Extract the [X, Y] coordinate from the center of the cell holding the provided text.  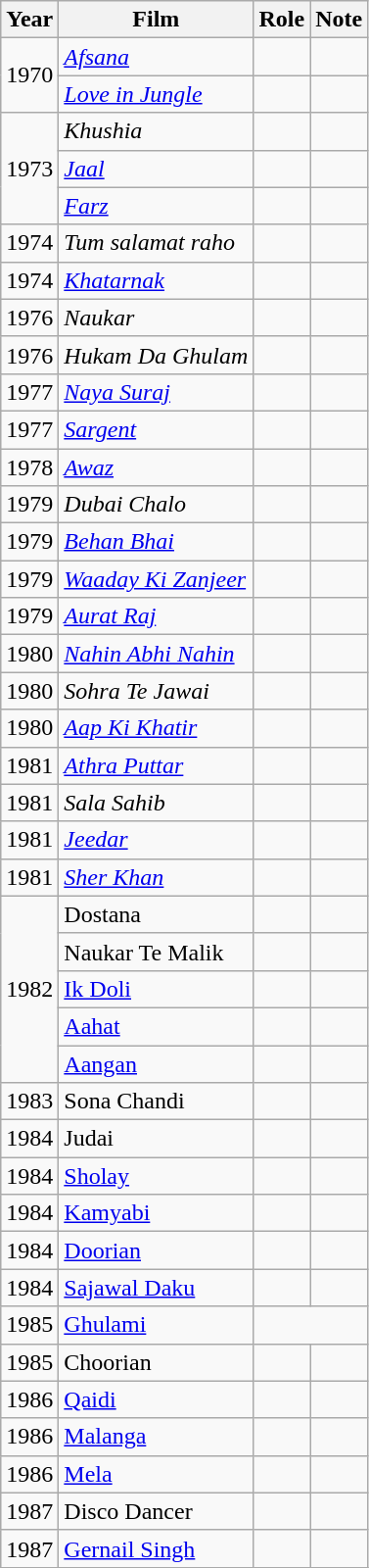
Judai [157, 1139]
Sajawal Daku [157, 1288]
Role [282, 20]
Aahat [157, 1026]
Awaz [157, 467]
Ik Doli [157, 989]
Aurat Raj [157, 616]
Ghulami [157, 1325]
Kamyabi [157, 1213]
Farz [157, 206]
Year [29, 20]
Naukar Te Malik [157, 952]
Jaal [157, 169]
Aangan [157, 1063]
Dubai Chalo [157, 505]
Note [339, 20]
Khushia [157, 131]
Sholay [157, 1176]
Qaidi [157, 1399]
Sohra Te Jawai [157, 691]
Disco Dancer [157, 1511]
Khatarnak [157, 280]
Choorian [157, 1362]
Hukam Da Ghulam [157, 355]
1973 [29, 169]
Afsana [157, 57]
Jeedar [157, 840]
Naukar [157, 318]
Waaday Ki Zanjeer [157, 579]
Behan Bhai [157, 542]
Dostana [157, 914]
Sargent [157, 429]
Naya Suraj [157, 392]
Sala Sahib [157, 803]
Gernail Singh [157, 1548]
1983 [29, 1102]
Mela [157, 1474]
Film [157, 20]
Sher Khan [157, 877]
Sona Chandi [157, 1102]
Aap Ki Khatir [157, 728]
Tum salamat raho [157, 243]
Love in Jungle [157, 94]
Malanga [157, 1437]
1978 [29, 467]
1982 [29, 989]
1970 [29, 75]
Doorian [157, 1250]
Athra Puttar [157, 765]
Nahin Abhi Nahin [157, 654]
